From the cell containing the given text, extract its center point as [X, Y] coordinate. 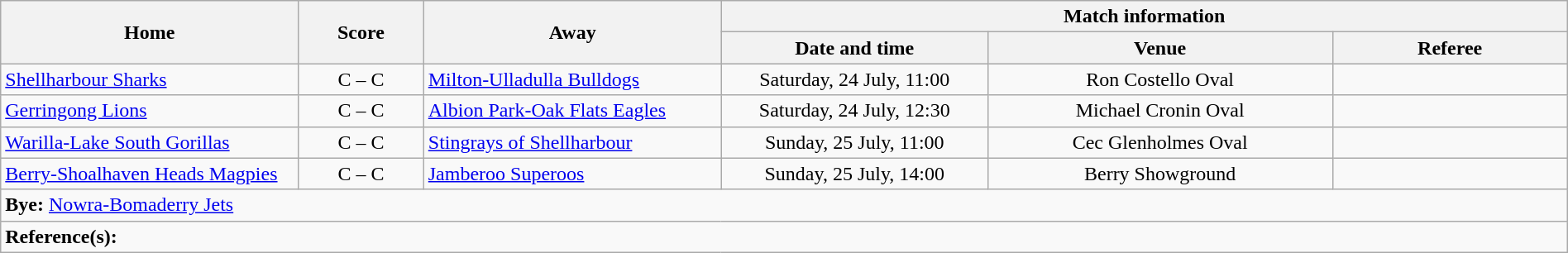
Jamberoo Superoos [572, 174]
Venue [1159, 48]
Albion Park-Oak Flats Eagles [572, 111]
Sunday, 25 July, 14:00 [854, 174]
Cec Glenholmes Oval [1159, 142]
Ron Costello Oval [1159, 79]
Michael Cronin Oval [1159, 111]
Bye: Nowra-Bomaderry Jets [784, 205]
Warilla-Lake South Gorillas [150, 142]
Date and time [854, 48]
Score [361, 32]
Match information [1145, 17]
Milton-Ulladulla Bulldogs [572, 79]
Home [150, 32]
Saturday, 24 July, 12:30 [854, 111]
Away [572, 32]
Stingrays of Shellharbour [572, 142]
Shellharbour Sharks [150, 79]
Reference(s): [784, 236]
Referee [1450, 48]
Berry-Shoalhaven Heads Magpies [150, 174]
Gerringong Lions [150, 111]
Saturday, 24 July, 11:00 [854, 79]
Sunday, 25 July, 11:00 [854, 142]
Berry Showground [1159, 174]
